Detect which cell encompasses the target text, then output its [X, Y] center coordinate. 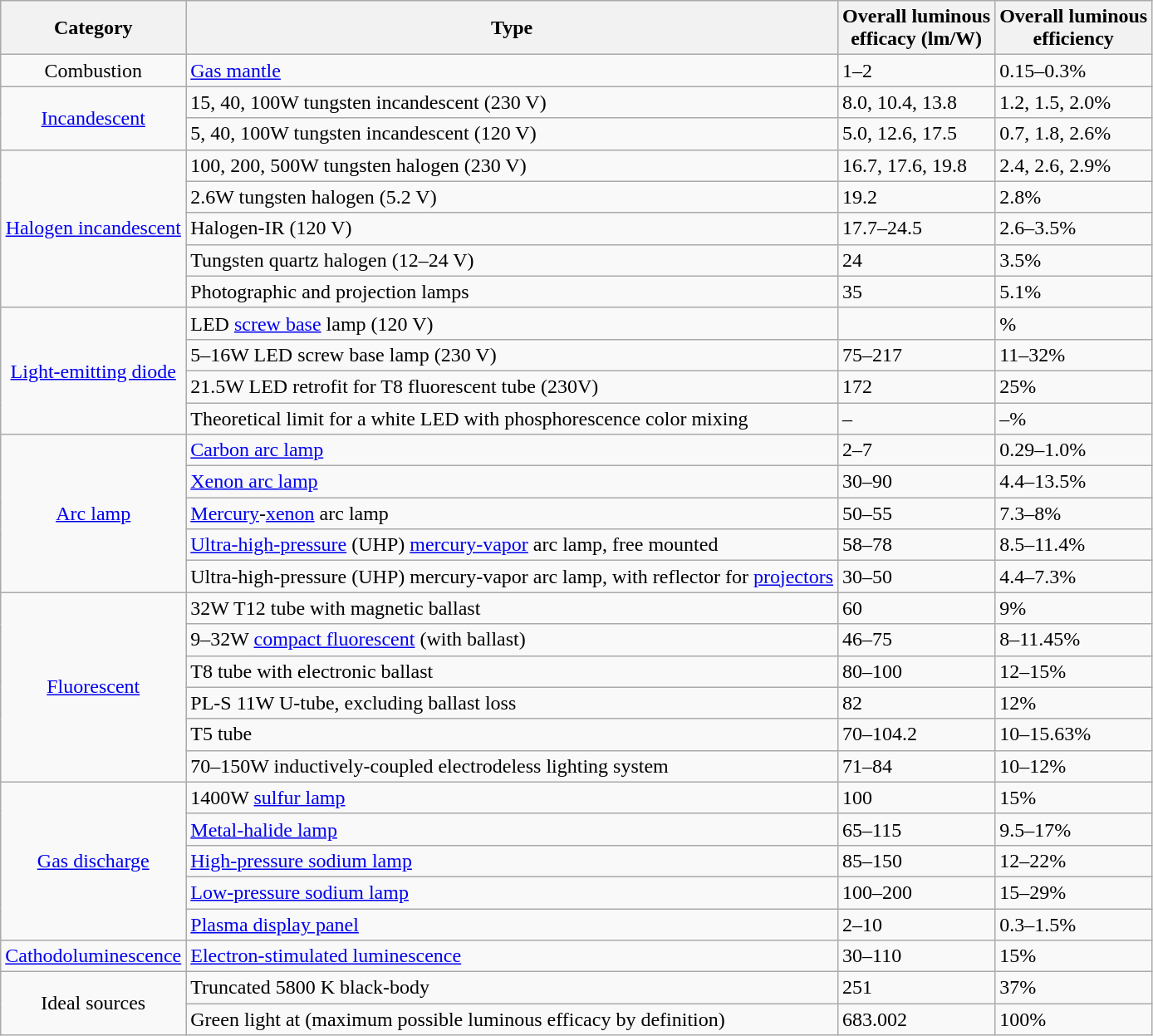
Cathodoluminescence [93, 956]
4.4–7.3% [1073, 577]
Category [93, 28]
0.7, 1.8, 2.6% [1073, 134]
0.15–0.3% [1073, 71]
37% [1073, 988]
9% [1073, 608]
Incandescent [93, 118]
1–2 [917, 71]
85–150 [917, 861]
0.29–1.0% [1073, 450]
32W T12 tube with magnetic ballast [512, 608]
11–32% [1073, 355]
19.2 [917, 197]
Gas discharge [93, 861]
21.5W LED retrofit for T8 fluorescent tube (230V) [512, 386]
8–11.45% [1073, 640]
2.4, 2.6, 2.9% [1073, 165]
251 [917, 988]
46–75 [917, 640]
Type [512, 28]
100% [1073, 1019]
100–200 [917, 892]
30–50 [917, 577]
9–32W compact fluorescent (with ballast) [512, 640]
Green light at (maximum possible luminous efficacy by definition) [512, 1019]
10–15.63% [1073, 734]
T5 tube [512, 734]
Gas mantle [512, 71]
High-pressure sodium lamp [512, 861]
8.5–11.4% [1073, 545]
65–115 [917, 829]
30–110 [917, 956]
Photographic and projection lamps [512, 292]
Light-emitting diode [93, 371]
Ideal sources [93, 1004]
Arc lamp [93, 513]
12% [1073, 703]
LED screw base lamp (120 V) [512, 323]
2–7 [917, 450]
16.7, 17.6, 19.8 [917, 165]
35 [917, 292]
% [1073, 323]
58–78 [917, 545]
0.3–1.5% [1073, 925]
71–84 [917, 766]
100, 200, 500W tungsten halogen (230 V) [512, 165]
2.6–3.5% [1073, 228]
Halogen-IR (120 V) [512, 228]
4.4–13.5% [1073, 482]
Theoretical limit for a white LED with phosphorescence color mixing [512, 418]
Xenon arc lamp [512, 482]
Tungsten quartz halogen (12–24 V) [512, 260]
Overall luminous efficacy (lm/W) [917, 28]
7.3–8% [1073, 513]
3.5% [1073, 260]
PL-S 11W U-tube, excluding ballast loss [512, 703]
5–16W LED screw base lamp (230 V) [512, 355]
Low-pressure sodium lamp [512, 892]
Plasma display panel [512, 925]
Ultra-high-pressure (UHP) mercury-vapor arc lamp, free mounted [512, 545]
10–12% [1073, 766]
15, 40, 100W tungsten incandescent (230 V) [512, 102]
Ultra-high-pressure (UHP) mercury-vapor arc lamp, with reflector for projectors [512, 577]
80–100 [917, 671]
17.7–24.5 [917, 228]
172 [917, 386]
24 [917, 260]
75–217 [917, 355]
70–104.2 [917, 734]
2–10 [917, 925]
Metal-halide lamp [512, 829]
70–150W inductively-coupled electrodeless lighting system [512, 766]
Halogen incandescent [93, 228]
100 [917, 798]
1.2, 1.5, 2.0% [1073, 102]
2.8% [1073, 197]
Truncated 5800 K black-body [512, 988]
683.002 [917, 1019]
1400W sulfur lamp [512, 798]
Electron-stimulated luminescence [512, 956]
2.6W tungsten halogen (5.2 V) [512, 197]
25% [1073, 386]
5.1% [1073, 292]
Overall luminous efficiency [1073, 28]
–% [1073, 418]
Fluorescent [93, 687]
8.0, 10.4, 13.8 [917, 102]
9.5–17% [1073, 829]
82 [917, 703]
50–55 [917, 513]
60 [917, 608]
5, 40, 100W tungsten incandescent (120 V) [512, 134]
Mercury-xenon arc lamp [512, 513]
15–29% [1073, 892]
5.0, 12.6, 17.5 [917, 134]
30–90 [917, 482]
Combustion [93, 71]
Carbon arc lamp [512, 450]
T8 tube with electronic ballast [512, 671]
– [917, 418]
12–15% [1073, 671]
12–22% [1073, 861]
